Detect which cell encompasses the target text, then output its [X, Y] center coordinate. 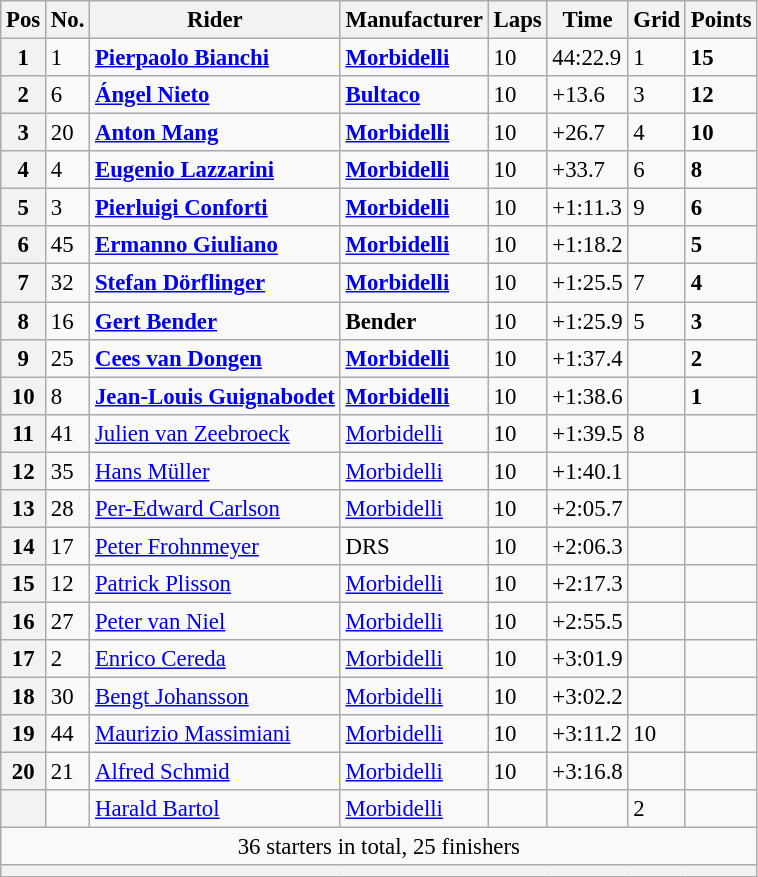
Bultaco [414, 95]
+1:38.6 [588, 396]
Laps [518, 20]
44:22.9 [588, 58]
Eugenio Lazzarini [215, 170]
28 [68, 509]
21 [68, 772]
No. [68, 20]
11 [24, 433]
Peter Frohnmeyer [215, 546]
Time [588, 20]
Cees van Dongen [215, 358]
Julien van Zeebroeck [215, 433]
27 [68, 621]
+1:18.2 [588, 245]
Bender [414, 321]
36 starters in total, 25 finishers [379, 847]
18 [24, 697]
Points [720, 20]
+33.7 [588, 170]
19 [24, 734]
Jean-Louis Guignabodet [215, 396]
32 [68, 283]
+2:05.7 [588, 509]
45 [68, 245]
+1:25.5 [588, 283]
Per-Edward Carlson [215, 509]
+3:16.8 [588, 772]
+1:11.3 [588, 208]
Pierluigi Conforti [215, 208]
Ermanno Giuliano [215, 245]
Patrick Plisson [215, 584]
+2:55.5 [588, 621]
Pos [24, 20]
44 [68, 734]
+26.7 [588, 133]
+13.6 [588, 95]
+1:37.4 [588, 358]
Stefan Dörflinger [215, 283]
Pierpaolo Bianchi [215, 58]
30 [68, 697]
+1:40.1 [588, 471]
Rider [215, 20]
25 [68, 358]
13 [24, 509]
35 [68, 471]
Hans Müller [215, 471]
Harald Bartol [215, 809]
14 [24, 546]
+2:06.3 [588, 546]
Anton Mang [215, 133]
Alfred Schmid [215, 772]
Grid [656, 20]
Peter van Niel [215, 621]
+3:01.9 [588, 659]
Ángel Nieto [215, 95]
Enrico Cereda [215, 659]
+2:17.3 [588, 584]
+1:25.9 [588, 321]
+3:02.2 [588, 697]
+1:39.5 [588, 433]
DRS [414, 546]
+3:11.2 [588, 734]
41 [68, 433]
Maurizio Massimiani [215, 734]
Gert Bender [215, 321]
Bengt Johansson [215, 697]
Manufacturer [414, 20]
